Output the [x, y] coordinate of the center of the cell containing the given text.  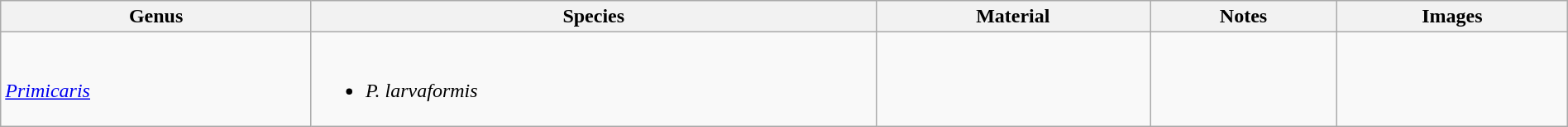
Material [1013, 17]
Genus [156, 17]
Primicaris [156, 80]
Notes [1244, 17]
Species [594, 17]
P. larvaformis [594, 80]
Images [1452, 17]
